For the text-containing cell, return its midpoint in [X, Y] coordinate format. 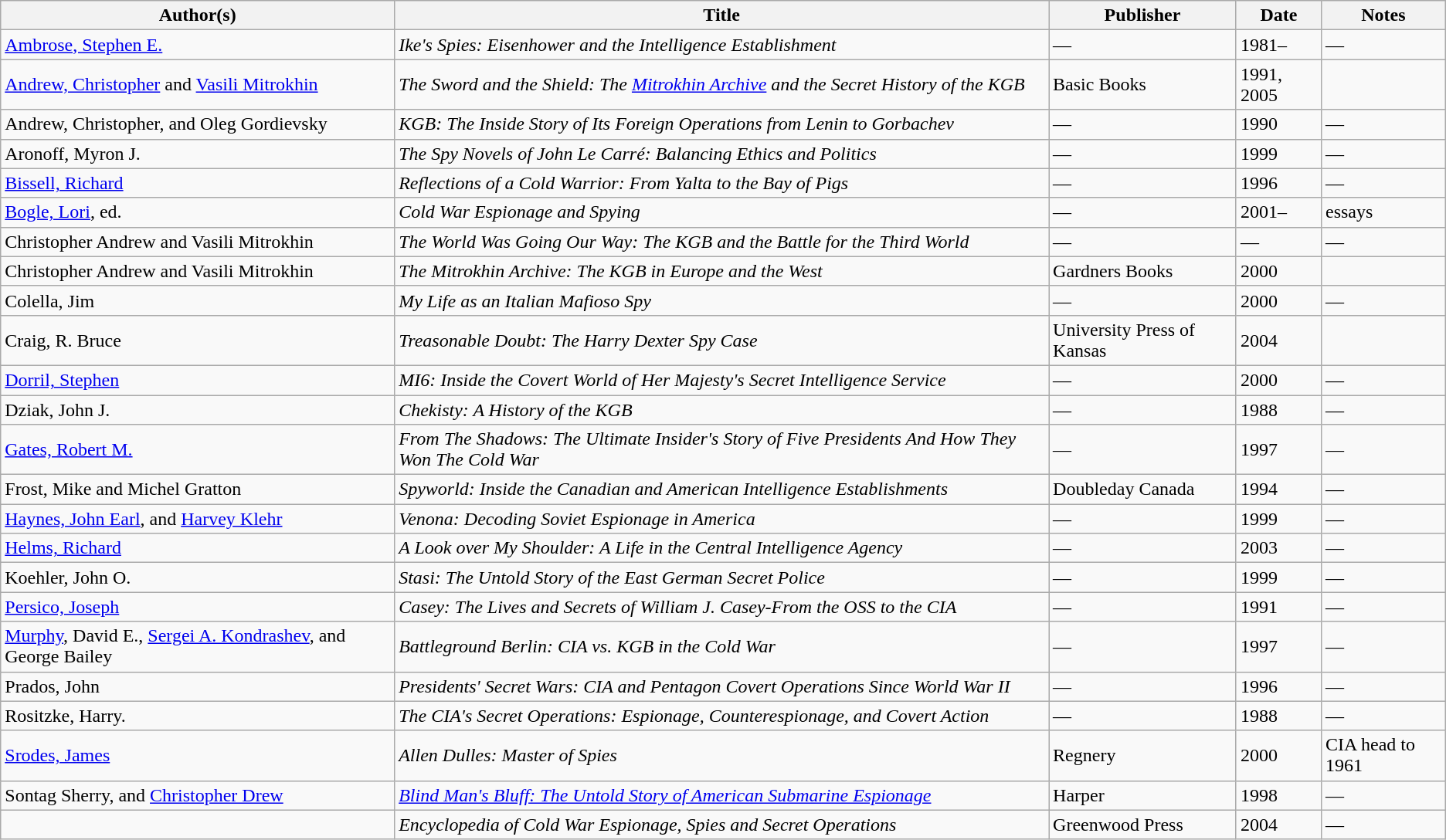
2003 [1278, 548]
Title [721, 15]
Cold War Espionage and Spying [721, 212]
Colella, Jim [198, 300]
The Mitrokhin Archive: The KGB in Europe and the West [721, 271]
Basic Books [1143, 85]
Frost, Mike and Michel Gratton [198, 489]
2001– [1278, 212]
CIA head to 1961 [1383, 755]
Date [1278, 15]
Publisher [1143, 15]
Helms, Richard [198, 548]
Koehler, John O. [198, 577]
Ambrose, Stephen E. [198, 45]
Blind Man's Bluff: The Untold Story of American Submarine Espionage [721, 795]
University Press of Kansas [1143, 340]
The Sword and the Shield: The Mitrokhin Archive and the Secret History of the KGB [721, 85]
Doubleday Canada [1143, 489]
Srodes, James [198, 755]
Aronoff, Myron J. [198, 154]
MI6: Inside the Covert World of Her Majesty's Secret Intelligence Service [721, 380]
Venona: Decoding Soviet Espionage in America [721, 519]
The CIA's Secret Operations: Espionage, Counterespionage, and Covert Action [721, 716]
Regnery [1143, 755]
Presidents' Secret Wars: CIA and Pentagon Covert Operations Since World War II [721, 686]
Chekisty: A History of the KGB [721, 410]
Spyworld: Inside the Canadian and American Intelligence Establishments [721, 489]
Haynes, John Earl, and Harvey Klehr [198, 519]
Murphy, David E., Sergei A. Kondrashev, and George Bailey [198, 647]
Dziak, John J. [198, 410]
Battleground Berlin: CIA vs. KGB in the Cold War [721, 647]
Bissell, Richard [198, 183]
Persico, Joseph [198, 607]
Stasi: The Untold Story of the East German Secret Police [721, 577]
1991, 2005 [1278, 85]
Allen Dulles: Master of Spies [721, 755]
Dorril, Stephen [198, 380]
Andrew, Christopher, and Oleg Gordievsky [198, 124]
Bogle, Lori, ed. [198, 212]
essays [1383, 212]
Gardners Books [1143, 271]
The Spy Novels of John Le Carré: Balancing Ethics and Politics [721, 154]
1991 [1278, 607]
Encyclopedia of Cold War Espionage, Spies and Secret Operations [721, 825]
Treasonable Doubt: The Harry Dexter Spy Case [721, 340]
Craig, R. Bruce [198, 340]
KGB: The Inside Story of Its Foreign Operations from Lenin to Gorbachev [721, 124]
1981– [1278, 45]
My Life as an Italian Mafioso Spy [721, 300]
Notes [1383, 15]
From The Shadows: The Ultimate Insider's Story of Five Presidents And How They Won The Cold War [721, 449]
1990 [1278, 124]
Ike's Spies: Eisenhower and the Intelligence Establishment [721, 45]
Harper [1143, 795]
Prados, John [198, 686]
Author(s) [198, 15]
Greenwood Press [1143, 825]
The World Was Going Our Way: The KGB and the Battle for the Third World [721, 242]
1998 [1278, 795]
Casey: The Lives and Secrets of William J. Casey-From the OSS to the CIA [721, 607]
Andrew, Christopher and Vasili Mitrokhin [198, 85]
A Look over My Shoulder: A Life in the Central Intelligence Agency [721, 548]
Sontag Sherry, and Christopher Drew [198, 795]
Reflections of a Cold Warrior: From Yalta to the Bay of Pigs [721, 183]
Gates, Robert M. [198, 449]
1994 [1278, 489]
Rositzke, Harry. [198, 716]
